Extract the [x, y] coordinate from the center of the cell holding the provided text.  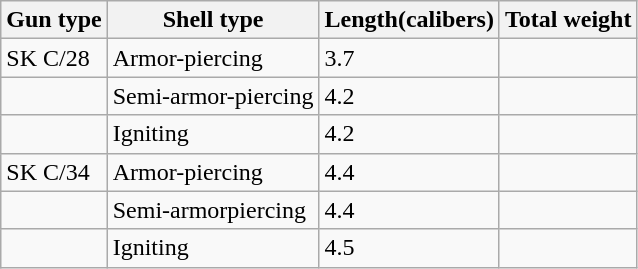
4.5 [409, 248]
Length(calibers) [409, 20]
3.7 [409, 58]
Semi-armor-piercing [213, 96]
SK C/34 [54, 172]
Semi-armorpiercing [213, 210]
SK C/28 [54, 58]
Total weight [568, 20]
Shell type [213, 20]
Gun type [54, 20]
